Detect which cell encompasses the target text, then output its [x, y] center coordinate. 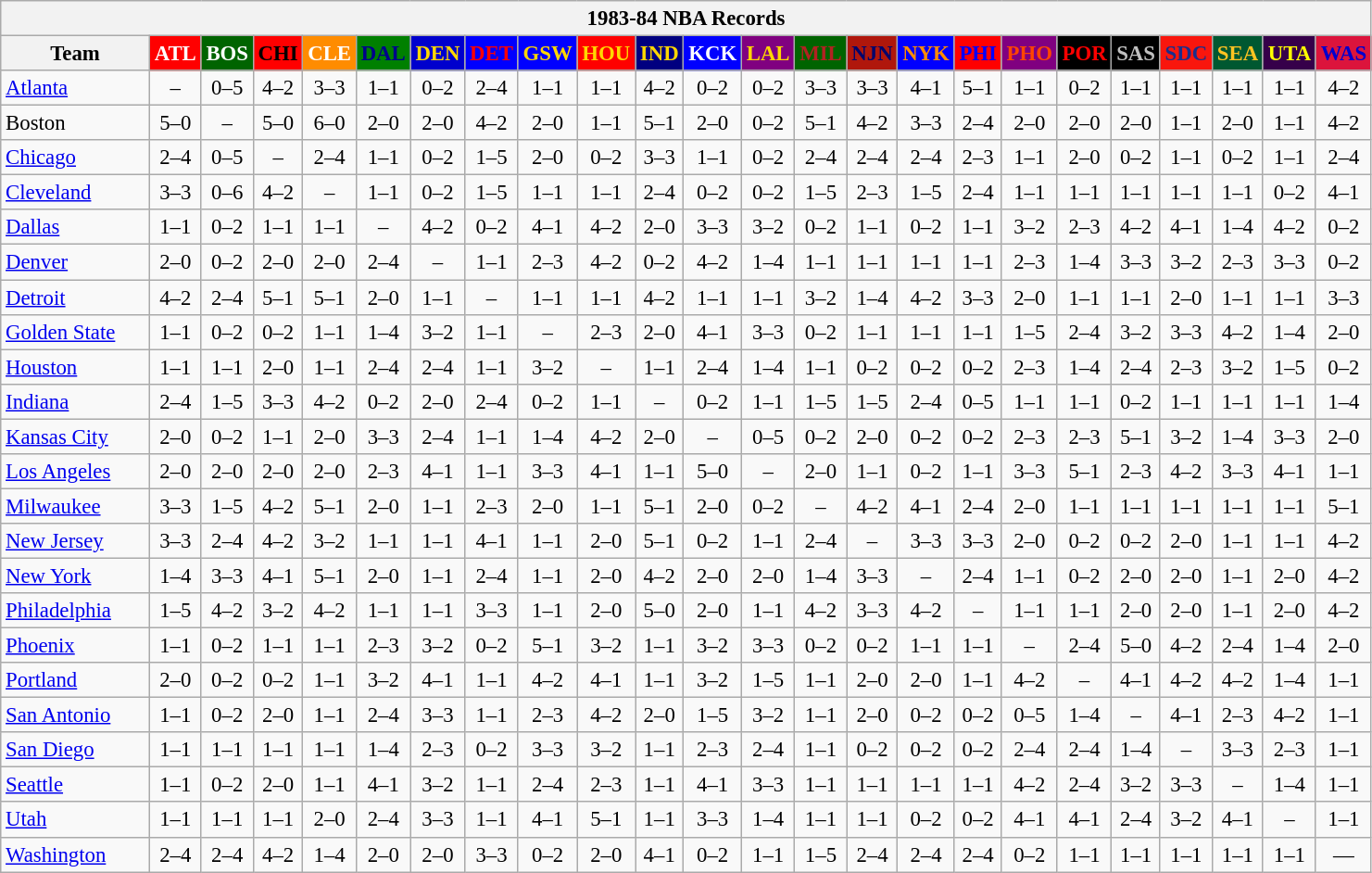
Detroit [76, 297]
BOS [227, 54]
Philadelphia [76, 611]
Boston [76, 123]
WAS [1343, 54]
ATL [175, 54]
Kansas City [76, 436]
San Antonio [76, 715]
New York [76, 576]
Phoenix [76, 646]
1983-84 NBA Records [686, 19]
Washington [76, 854]
HOU [606, 54]
DAL [384, 54]
— [1343, 854]
PHI [978, 54]
SAS [1136, 54]
SDC [1186, 54]
Utah [76, 820]
Houston [76, 367]
LAL [767, 54]
SEA [1238, 54]
KCK [713, 54]
Chicago [76, 158]
Golden State [76, 332]
Cleveland [76, 193]
Seattle [76, 785]
Dallas [76, 227]
Denver [76, 262]
PHO [1029, 54]
MIL [821, 54]
POR [1084, 54]
Atlanta [76, 88]
CHI [278, 54]
Indiana [76, 401]
Milwaukee [76, 506]
NJN [873, 54]
CLE [330, 54]
New Jersey [76, 541]
DEN [437, 54]
GSW [548, 54]
UTA [1290, 54]
San Diego [76, 750]
IND [660, 54]
Portland [76, 680]
6–0 [330, 123]
NYK [926, 54]
Los Angeles [76, 472]
0–6 [227, 193]
DET [491, 54]
Team [76, 54]
